Detect which cell encompasses the target text, then output its (X, Y) center coordinate. 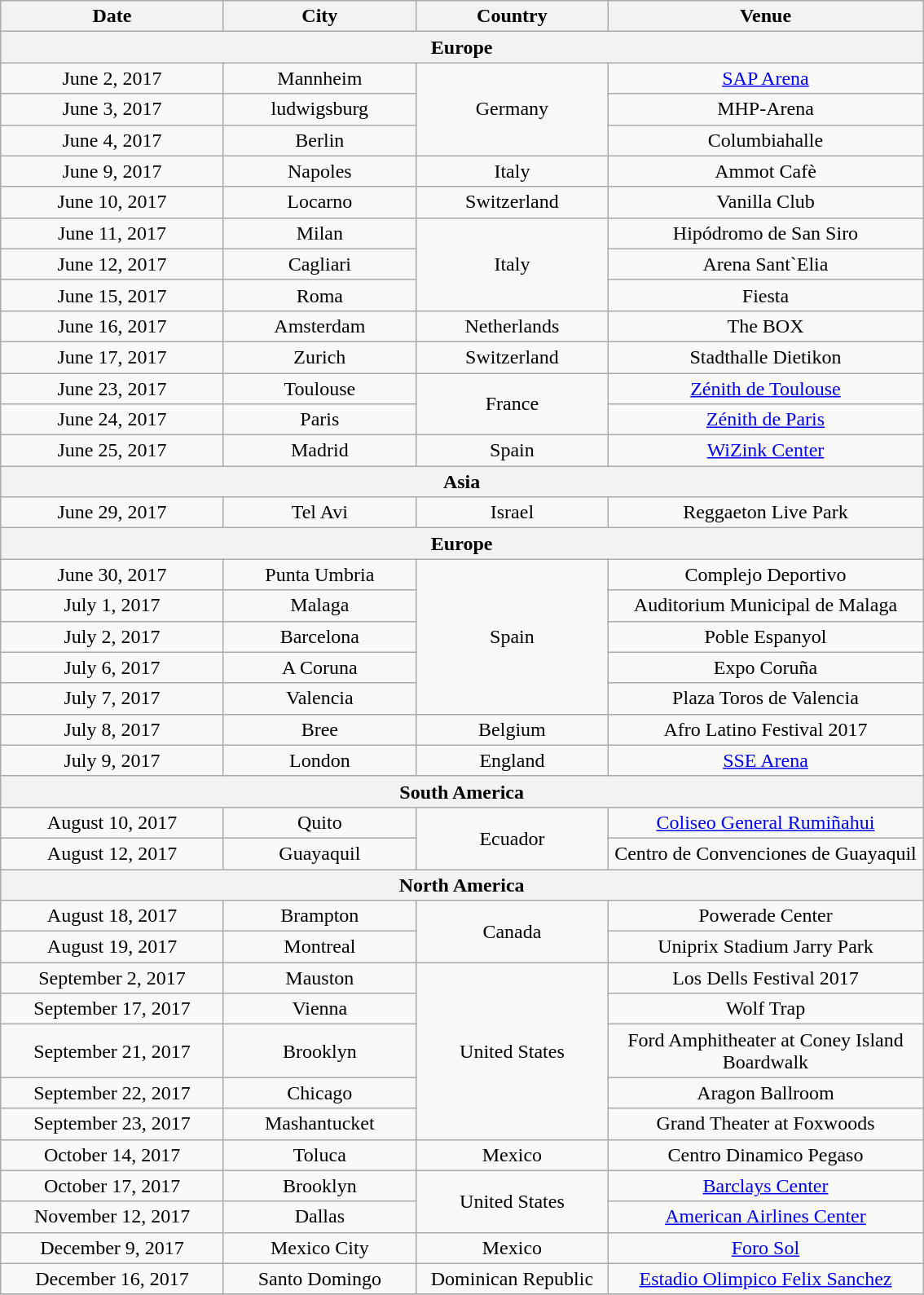
Punta Umbria (319, 575)
Ammot Cafè (765, 171)
Mashantucket (319, 1124)
June 12, 2017 (112, 264)
Berlin (319, 140)
Netherlands (512, 326)
Mexico City (319, 1248)
June 3, 2017 (112, 109)
Milan (319, 233)
Fiesta (765, 295)
Canada (512, 932)
SAP Arena (765, 78)
June 4, 2017 (112, 140)
Vanilla Club (765, 202)
Quito (319, 822)
September 2, 2017 (112, 978)
Tel Avi (319, 513)
October 14, 2017 (112, 1155)
Barcelona (319, 636)
Mannheim (319, 78)
July 1, 2017 (112, 606)
November 12, 2017 (112, 1217)
Venue (765, 16)
Arena Sant`Elia (765, 264)
Belgium (512, 729)
Estadio Olimpico Felix Sanchez (765, 1279)
Country (512, 16)
August 19, 2017 (112, 947)
June 25, 2017 (112, 451)
England (512, 760)
Poble Espanyol (765, 636)
Zénith de Toulouse (765, 389)
July 9, 2017 (112, 760)
Asia (462, 482)
September 21, 2017 (112, 1051)
July 8, 2017 (112, 729)
Afro Latino Festival 2017 (765, 729)
Chicago (319, 1093)
Complejo Deportivo (765, 575)
MHP-Arena (765, 109)
June 15, 2017 (112, 295)
September 22, 2017 (112, 1093)
Dallas (319, 1217)
Expo Coruña (765, 667)
The BOX (765, 326)
London (319, 760)
August 12, 2017 (112, 853)
Plaza Toros de Valencia (765, 698)
Cagliari (319, 264)
October 17, 2017 (112, 1186)
September 17, 2017 (112, 1009)
Barclays Center (765, 1186)
June 29, 2017 (112, 513)
Valencia (319, 698)
Amsterdam (319, 326)
Guayaquil (319, 853)
Napoles (319, 171)
Grand Theater at Foxwoods (765, 1124)
Columbiahalle (765, 140)
Wolf Trap (765, 1009)
June 16, 2017 (112, 326)
Coliseo General Rumiñahui (765, 822)
Toulouse (319, 389)
June 10, 2017 (112, 202)
Montreal (319, 947)
Stadthalle Dietikon (765, 357)
Dominican Republic (512, 1279)
Zénith de Paris (765, 420)
American Airlines Center (765, 1217)
Powerade Center (765, 916)
August 18, 2017 (112, 916)
Zurich (319, 357)
June 9, 2017 (112, 171)
Mauston (319, 978)
France (512, 404)
June 23, 2017 (112, 389)
July 6, 2017 (112, 667)
Israel (512, 513)
June 2, 2017 (112, 78)
Bree (319, 729)
Reggaeton Live Park (765, 513)
September 23, 2017 (112, 1124)
A Coruna (319, 667)
Ford Amphitheater at Coney Island Boardwalk (765, 1051)
North America (462, 884)
Auditorium Municipal de Malaga (765, 606)
Ecuador (512, 838)
Aragon Ballroom (765, 1093)
December 9, 2017 (112, 1248)
Madrid (319, 451)
Date (112, 16)
ludwigsburg (319, 109)
Foro Sol (765, 1248)
Hipódromo de San Siro (765, 233)
South America (462, 791)
Santo Domingo (319, 1279)
Centro de Convenciones de Guayaquil (765, 853)
Centro Dinamico Pegaso (765, 1155)
Brampton (319, 916)
Malaga (319, 606)
August 10, 2017 (112, 822)
Vienna (319, 1009)
June 11, 2017 (112, 233)
Uniprix Stadium Jarry Park (765, 947)
Roma (319, 295)
Paris (319, 420)
June 30, 2017 (112, 575)
July 7, 2017 (112, 698)
June 17, 2017 (112, 357)
Toluca (319, 1155)
Germany (512, 109)
WiZink Center (765, 451)
Locarno (319, 202)
City (319, 16)
December 16, 2017 (112, 1279)
Los Dells Festival 2017 (765, 978)
SSE Arena (765, 760)
June 24, 2017 (112, 420)
July 2, 2017 (112, 636)
